From the cell containing the given text, extract its center point as [x, y] coordinate. 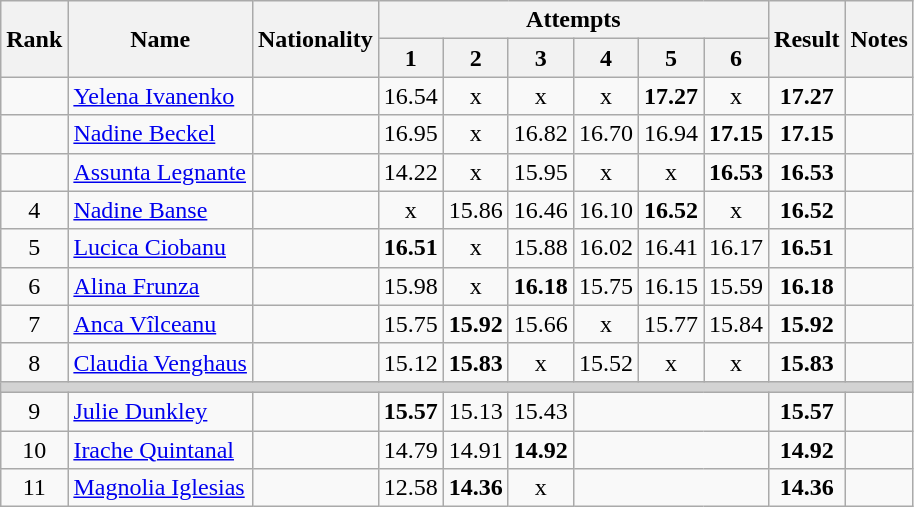
15.77 [670, 324]
12.58 [410, 488]
Nadine Banse [160, 210]
Rank [34, 39]
Alina Frunza [160, 286]
Lucica Ciobanu [160, 248]
Julie Dunkley [160, 411]
16.94 [670, 134]
Result [807, 39]
15.52 [606, 362]
Yelena Ivanenko [160, 96]
16.10 [606, 210]
14.22 [410, 172]
1 [410, 58]
14.91 [476, 449]
Name [160, 39]
15.66 [540, 324]
3 [540, 58]
16.95 [410, 134]
16.02 [606, 248]
15.59 [736, 286]
14.79 [410, 449]
16.54 [410, 96]
9 [34, 411]
Nationality [315, 39]
Anca Vîlceanu [160, 324]
Attempts [573, 20]
Magnolia Iglesias [160, 488]
2 [476, 58]
10 [34, 449]
15.86 [476, 210]
Nadine Beckel [160, 134]
7 [34, 324]
15.43 [540, 411]
16.70 [606, 134]
16.15 [670, 286]
15.88 [540, 248]
15.98 [410, 286]
15.84 [736, 324]
15.13 [476, 411]
16.41 [670, 248]
Notes [879, 39]
16.46 [540, 210]
16.17 [736, 248]
Claudia Venghaus [160, 362]
16.82 [540, 134]
Assunta Legnante [160, 172]
11 [34, 488]
8 [34, 362]
15.12 [410, 362]
Irache Quintanal [160, 449]
15.95 [540, 172]
